Return (X, Y) of the center of cell containing provided text 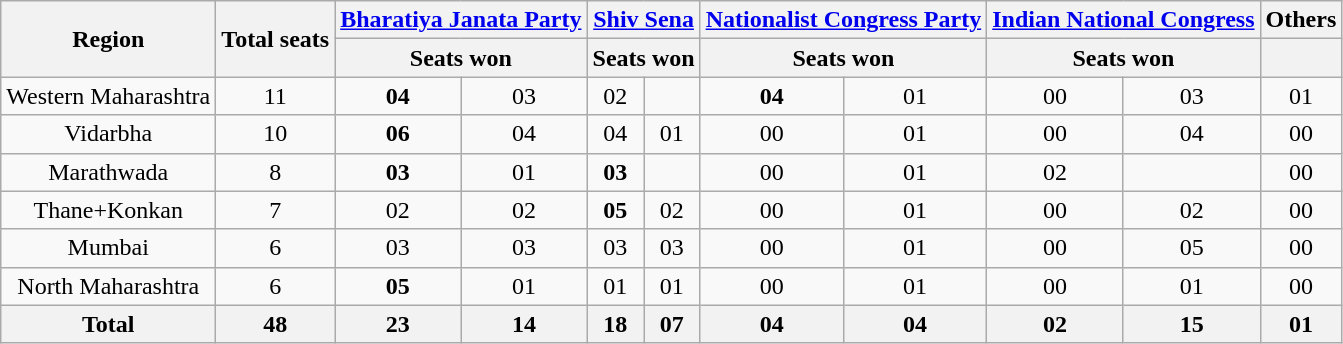
Western Maharashtra (108, 96)
11 (276, 96)
7 (276, 210)
Marathwada (108, 172)
07 (672, 324)
15 (1192, 324)
23 (398, 324)
Indian National Congress (1124, 20)
Total seats (276, 39)
10 (276, 134)
Vidarbha (108, 134)
Nationalist Congress Party (844, 20)
Region (108, 39)
14 (524, 324)
48 (276, 324)
18 (616, 324)
Mumbai (108, 248)
North Maharashtra (108, 286)
8 (276, 172)
Bharatiya Janata Party (461, 20)
Thane+Konkan (108, 210)
Shiv Sena (644, 20)
06 (398, 134)
Total (108, 324)
Others (1301, 20)
